For the text-containing cell, return its midpoint in (x, y) coordinate format. 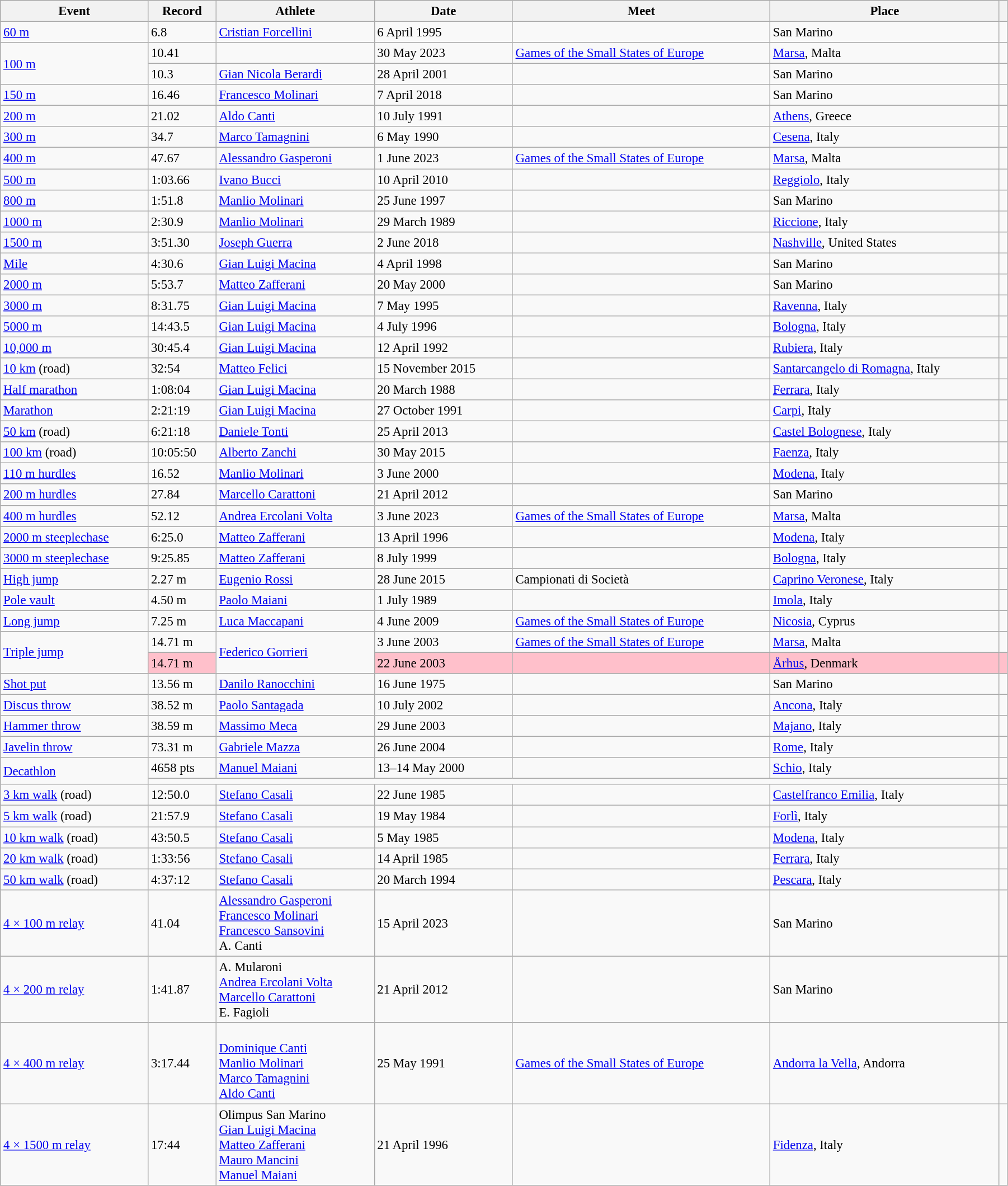
10 km (road) (74, 369)
1 June 2023 (443, 158)
4 × 400 m relay (74, 1063)
30:45.4 (182, 347)
3:51.30 (182, 242)
41.04 (182, 923)
500 m (74, 180)
3:17.44 (182, 1063)
Campionati di Società (641, 579)
Århus, Denmark (884, 663)
Caprino Veronese, Italy (884, 579)
200 m (74, 116)
13.56 m (182, 684)
16.46 (182, 95)
4 April 1998 (443, 263)
25 April 2013 (443, 432)
Manuel Maiani (295, 768)
9:25.85 (182, 558)
Castel Bolognese, Italy (884, 432)
Reggiolo, Italy (884, 180)
Federico Gorrieri (295, 652)
28 June 2015 (443, 579)
29 March 1989 (443, 222)
14 April 1985 (443, 858)
Half marathon (74, 390)
73.31 m (182, 747)
Riccione, Italy (884, 222)
Forlì, Italy (884, 816)
10 July 2002 (443, 705)
Cesena, Italy (884, 137)
6.8 (182, 32)
27.84 (182, 495)
20 May 2000 (443, 285)
7 April 2018 (443, 95)
10 July 1991 (443, 116)
Rubiera, Italy (884, 347)
29 June 2003 (443, 726)
22 June 2003 (443, 663)
17:44 (182, 1145)
Event (74, 11)
Rome, Italy (884, 747)
3 June 2000 (443, 474)
2.27 m (182, 579)
2:21:19 (182, 411)
High jump (74, 579)
Majano, Italy (884, 726)
Paolo Maiani (295, 600)
34.7 (182, 137)
4 × 100 m relay (74, 923)
43:50.5 (182, 837)
4 × 1500 m relay (74, 1145)
Nicosia, Cyprus (884, 621)
4:30.6 (182, 263)
Matteo Felici (295, 369)
8:31.75 (182, 305)
Ancona, Italy (884, 705)
Long jump (74, 621)
21.02 (182, 116)
Francesco Molinari (295, 95)
Santarcangelo di Romagna, Italy (884, 369)
3 June 2003 (443, 642)
5000 m (74, 327)
Triple jump (74, 652)
110 m hurdles (74, 474)
10,000 m (74, 347)
1:33:56 (182, 858)
Alberto Zanchi (295, 453)
Athens, Greece (884, 116)
2 June 2018 (443, 242)
Shot put (74, 684)
21 April 1996 (443, 1145)
Hammer throw (74, 726)
Alessandro GasperoniFrancesco MolinariFrancesco SansoviniA. Canti (295, 923)
12 April 1992 (443, 347)
38.59 m (182, 726)
Nashville, United States (884, 242)
20 March 1994 (443, 879)
10.41 (182, 53)
Andrea Ercolani Volta (295, 516)
Alessandro Gasperoni (295, 158)
10 April 2010 (443, 180)
Dominique CantiManlio MolinariMarco TamagniniAldo Canti (295, 1063)
1:41.87 (182, 989)
200 m hurdles (74, 495)
4 × 200 m relay (74, 989)
1500 m (74, 242)
6:25.0 (182, 537)
20 km walk (road) (74, 858)
300 m (74, 137)
38.52 m (182, 705)
19 May 1984 (443, 816)
16.52 (182, 474)
2:30.9 (182, 222)
28 April 2001 (443, 74)
Joseph Guerra (295, 242)
400 m (74, 158)
Meet (641, 11)
13 April 1996 (443, 537)
5 May 1985 (443, 837)
22 June 1985 (443, 795)
26 June 2004 (443, 747)
3000 m steeplechase (74, 558)
Andorra la Vella, Andorra (884, 1063)
3000 m (74, 305)
15 November 2015 (443, 369)
50 km walk (road) (74, 879)
47.67 (182, 158)
Gian Nicola Berardi (295, 74)
4:37:12 (182, 879)
21:57.9 (182, 816)
5:53.7 (182, 285)
16 June 1975 (443, 684)
25 June 1997 (443, 200)
100 km (road) (74, 453)
Olimpus San MarinoGian Luigi MacinaMatteo ZafferaniMauro ManciniManuel Maiani (295, 1145)
6 May 1990 (443, 137)
52.12 (182, 516)
Place (884, 11)
Ivano Bucci (295, 180)
10:05:50 (182, 453)
Faenza, Italy (884, 453)
12:50.0 (182, 795)
20 March 1988 (443, 390)
7.25 m (182, 621)
Record (182, 11)
2000 m (74, 285)
Massimo Meca (295, 726)
Aldo Canti (295, 116)
13–14 May 2000 (443, 768)
Mile (74, 263)
Carpi, Italy (884, 411)
30 May 2015 (443, 453)
60 m (74, 32)
Date (443, 11)
15 April 2023 (443, 923)
Eugenio Rossi (295, 579)
32:54 (182, 369)
Pole vault (74, 600)
Athlete (295, 11)
5 km walk (road) (74, 816)
14:43.5 (182, 327)
3 km walk (road) (74, 795)
150 m (74, 95)
Marcello Carattoni (295, 495)
1000 m (74, 222)
Paolo Santagada (295, 705)
1 July 1989 (443, 600)
3 June 2023 (443, 516)
50 km (road) (74, 432)
A. MularoniAndrea Ercolani VoltaMarcello CarattoniE. Fagioli (295, 989)
4658 pts (182, 768)
4 July 1996 (443, 327)
1:51.8 (182, 200)
1:08:04 (182, 390)
4.50 m (182, 600)
25 May 1991 (443, 1063)
Discus throw (74, 705)
Pescara, Italy (884, 879)
800 m (74, 200)
Javelin throw (74, 747)
8 July 1999 (443, 558)
27 October 1991 (443, 411)
2000 m steeplechase (74, 537)
400 m hurdles (74, 516)
Marathon (74, 411)
10.3 (182, 74)
Fidenza, Italy (884, 1145)
Decathlon (74, 771)
7 May 1995 (443, 305)
6 April 1995 (443, 32)
Marco Tamagnini (295, 137)
Gabriele Mazza (295, 747)
100 m (74, 64)
Ravenna, Italy (884, 305)
Imola, Italy (884, 600)
10 km walk (road) (74, 837)
Danilo Ranocchini (295, 684)
Cristian Forcellini (295, 32)
Castelfranco Emilia, Italy (884, 795)
Luca Maccapani (295, 621)
6:21:18 (182, 432)
30 May 2023 (443, 53)
Daniele Tonti (295, 432)
Schio, Italy (884, 768)
1:03.66 (182, 180)
4 June 2009 (443, 621)
